Capture the cell that displays the provided text and extract its [X, Y] central coordinate. 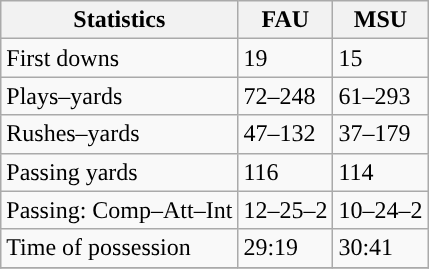
114 [380, 172]
12–25–2 [286, 210]
Statistics [120, 20]
First downs [120, 58]
19 [286, 58]
29:19 [286, 248]
Passing: Comp–Att–Int [120, 210]
37–179 [380, 134]
72–248 [286, 96]
Passing yards [120, 172]
10–24–2 [380, 210]
116 [286, 172]
FAU [286, 20]
30:41 [380, 248]
Rushes–yards [120, 134]
61–293 [380, 96]
Plays–yards [120, 96]
15 [380, 58]
47–132 [286, 134]
Time of possession [120, 248]
MSU [380, 20]
